Scan for the cell matching the given text and deliver its (x, y) coordinate at center. 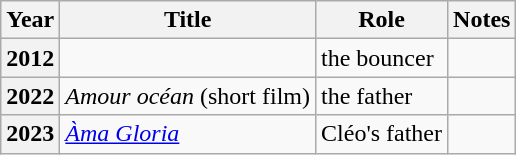
2023 (30, 134)
Àma Gloria (188, 134)
2012 (30, 58)
Role (382, 20)
Year (30, 20)
the father (382, 96)
Title (188, 20)
Notes (482, 20)
Amour océan (short film) (188, 96)
2022 (30, 96)
Cléo's father (382, 134)
the bouncer (382, 58)
